Return [x, y] of the center of cell containing provided text 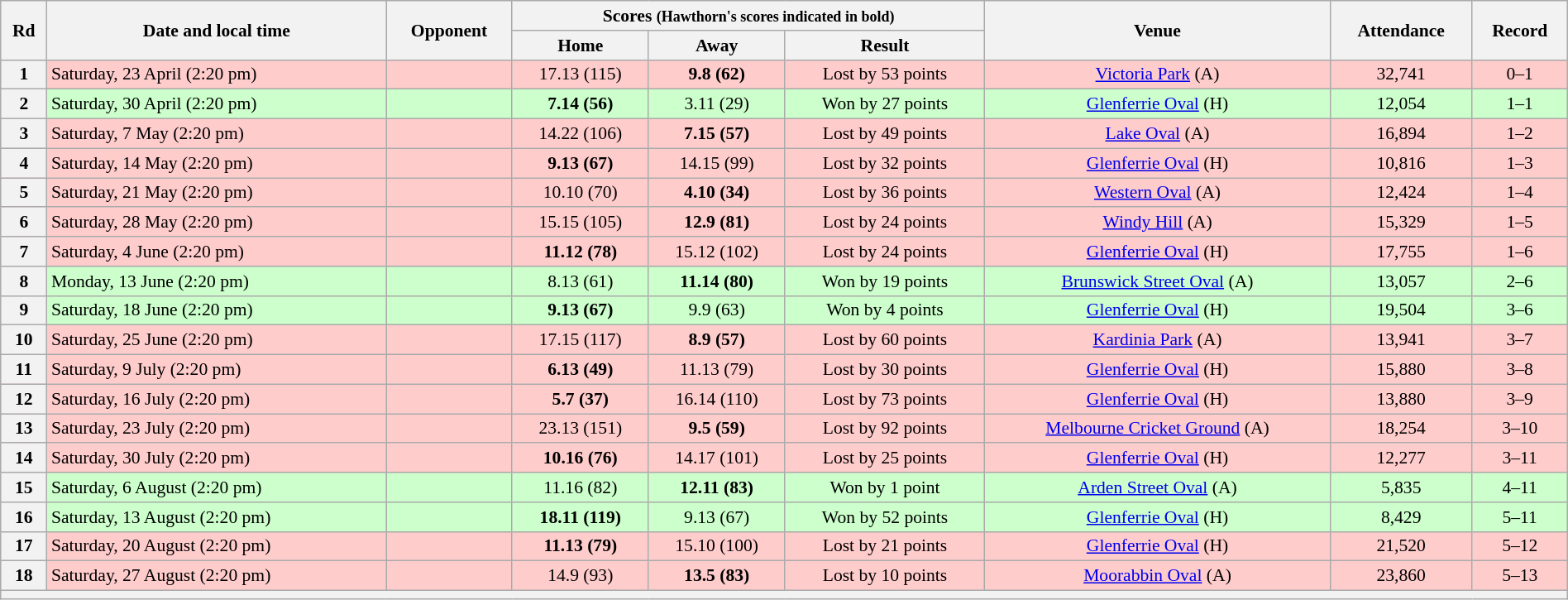
18.11 (119) [581, 517]
Saturday, 25 June (2:20 pm) [217, 340]
Lost by 32 points [885, 163]
Lost by 25 points [885, 458]
Saturday, 30 April (2:20 pm) [217, 104]
17.15 (117) [581, 340]
Melbourne Cricket Ground (A) [1158, 429]
Windy Hill (A) [1158, 223]
13.5 (83) [716, 576]
11 [24, 370]
Lost by 49 points [885, 134]
3–8 [1520, 370]
Lost by 21 points [885, 546]
Saturday, 16 July (2:20 pm) [217, 399]
Lake Oval (A) [1158, 134]
5–11 [1520, 517]
21,520 [1401, 546]
13 [24, 429]
Saturday, 28 May (2:20 pm) [217, 223]
12 [24, 399]
Saturday, 18 June (2:20 pm) [217, 310]
12,277 [1401, 458]
Rd [24, 30]
Home [581, 46]
Brunswick Street Oval (A) [1158, 281]
Monday, 13 June (2:20 pm) [217, 281]
17 [24, 546]
15 [24, 487]
1–2 [1520, 134]
8,429 [1401, 517]
17,755 [1401, 252]
5,835 [1401, 487]
Arden Street Oval (A) [1158, 487]
7.15 (57) [716, 134]
Saturday, 30 July (2:20 pm) [217, 458]
Venue [1158, 30]
5.7 (37) [581, 399]
Saturday, 21 May (2:20 pm) [217, 193]
12,424 [1401, 193]
Lost by 73 points [885, 399]
Saturday, 4 June (2:20 pm) [217, 252]
10,816 [1401, 163]
2 [24, 104]
Saturday, 9 July (2:20 pm) [217, 370]
6.13 (49) [581, 370]
Away [716, 46]
11.16 (82) [581, 487]
Lost by 36 points [885, 193]
Saturday, 23 April (2:20 pm) [217, 74]
Won by 4 points [885, 310]
1–1 [1520, 104]
3–7 [1520, 340]
8 [24, 281]
3–10 [1520, 429]
Saturday, 27 August (2:20 pm) [217, 576]
Saturday, 23 July (2:20 pm) [217, 429]
8.13 (61) [581, 281]
9.9 (63) [716, 310]
Western Oval (A) [1158, 193]
14.15 (99) [716, 163]
18,254 [1401, 429]
Saturday, 14 May (2:20 pm) [217, 163]
10.10 (70) [581, 193]
15.15 (105) [581, 223]
Saturday, 6 August (2:20 pm) [217, 487]
6 [24, 223]
17.13 (115) [581, 74]
4 [24, 163]
1–4 [1520, 193]
13,880 [1401, 399]
Lost by 60 points [885, 340]
7 [24, 252]
Won by 19 points [885, 281]
2–6 [1520, 281]
10 [24, 340]
12.9 (81) [716, 223]
15.12 (102) [716, 252]
Saturday, 13 August (2:20 pm) [217, 517]
16.14 (110) [716, 399]
Lost by 30 points [885, 370]
3–6 [1520, 310]
Record [1520, 30]
7.14 (56) [581, 104]
32,741 [1401, 74]
4.10 (34) [716, 193]
18 [24, 576]
16,894 [1401, 134]
8.9 (57) [716, 340]
Victoria Park (A) [1158, 74]
9.8 (62) [716, 74]
Date and local time [217, 30]
14.9 (93) [581, 576]
1–6 [1520, 252]
0–1 [1520, 74]
14 [24, 458]
15,880 [1401, 370]
12.11 (83) [716, 487]
Attendance [1401, 30]
3–11 [1520, 458]
Opponent [450, 30]
3–9 [1520, 399]
4–11 [1520, 487]
1–3 [1520, 163]
5–13 [1520, 576]
11.12 (78) [581, 252]
Result [885, 46]
Lost by 92 points [885, 429]
23,860 [1401, 576]
3 [24, 134]
5–12 [1520, 546]
13,941 [1401, 340]
1–5 [1520, 223]
1 [24, 74]
11.14 (80) [716, 281]
Lost by 10 points [885, 576]
13,057 [1401, 281]
23.13 (151) [581, 429]
Won by 27 points [885, 104]
Saturday, 20 August (2:20 pm) [217, 546]
Moorabbin Oval (A) [1158, 576]
14.22 (106) [581, 134]
15,329 [1401, 223]
12,054 [1401, 104]
Scores (Hawthorn's scores indicated in bold) [748, 16]
9.5 (59) [716, 429]
19,504 [1401, 310]
9 [24, 310]
Lost by 53 points [885, 74]
Saturday, 7 May (2:20 pm) [217, 134]
3.11 (29) [716, 104]
Won by 1 point [885, 487]
Won by 52 points [885, 517]
Kardinia Park (A) [1158, 340]
10.16 (76) [581, 458]
16 [24, 517]
5 [24, 193]
14.17 (101) [716, 458]
15.10 (100) [716, 546]
